Pinpoint the cell where the given text exists, returning its [x, y] midpoint coordinate. 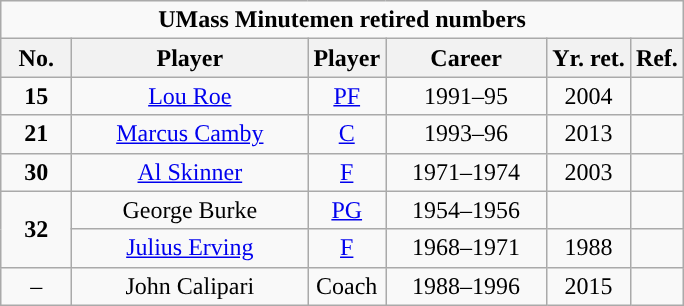
1971–1974 [466, 172]
– [36, 286]
Yr. ret. [589, 58]
Julius Erving [190, 248]
2015 [589, 286]
1968–1971 [466, 248]
2013 [589, 134]
1988 [589, 248]
Marcus Camby [190, 134]
Ref. [656, 58]
1993–96 [466, 134]
Career [466, 58]
PG [347, 210]
15 [36, 96]
2003 [589, 172]
Coach [347, 286]
1954–1956 [466, 210]
George Burke [190, 210]
32 [36, 229]
2004 [589, 96]
Lou Roe [190, 96]
C [347, 134]
Al Skinner [190, 172]
PF [347, 96]
John Calipari [190, 286]
1991–95 [466, 96]
21 [36, 134]
No. [36, 58]
UMass Minutemen retired numbers [342, 20]
1988–1996 [466, 286]
30 [36, 172]
